Pinpoint the cell where the given text exists, returning its [x, y] midpoint coordinate. 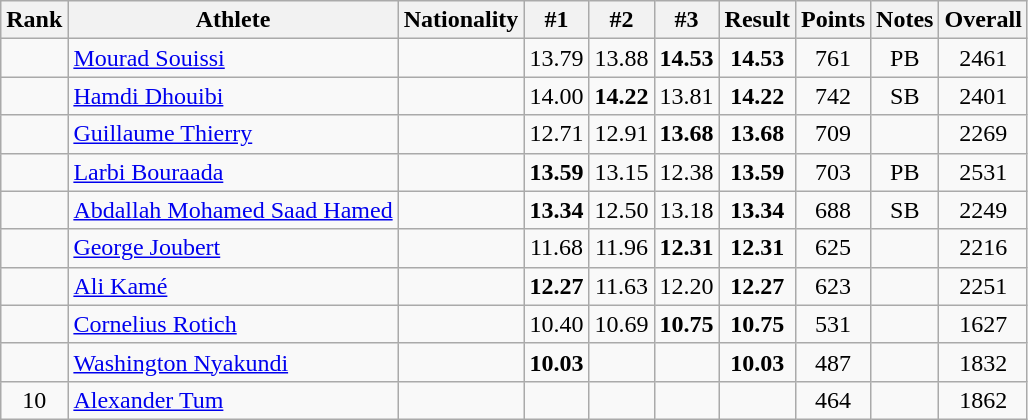
531 [832, 324]
703 [832, 172]
11.96 [622, 248]
11.63 [622, 286]
Nationality [461, 20]
2249 [983, 210]
Overall [983, 20]
464 [832, 400]
12.38 [686, 172]
Alexander Tum [233, 400]
12.50 [622, 210]
13.79 [556, 58]
12.91 [622, 134]
688 [832, 210]
10.69 [622, 324]
11.68 [556, 248]
742 [832, 96]
12.20 [686, 286]
1862 [983, 400]
Rank [34, 20]
1627 [983, 324]
2461 [983, 58]
761 [832, 58]
2251 [983, 286]
Ali Kamé [233, 286]
2269 [983, 134]
Abdallah Mohamed Saad Hamed [233, 210]
2216 [983, 248]
13.88 [622, 58]
709 [832, 134]
Larbi Bouraada [233, 172]
14.00 [556, 96]
1832 [983, 362]
#3 [686, 20]
Guillaume Thierry [233, 134]
2531 [983, 172]
10.40 [556, 324]
#2 [622, 20]
2401 [983, 96]
Hamdi Dhouibi [233, 96]
Cornelius Rotich [233, 324]
10 [34, 400]
George Joubert [233, 248]
13.81 [686, 96]
623 [832, 286]
487 [832, 362]
12.71 [556, 134]
Athlete [233, 20]
#1 [556, 20]
13.15 [622, 172]
Mourad Souissi [233, 58]
625 [832, 248]
13.18 [686, 210]
Result [757, 20]
Notes [905, 20]
Washington Nyakundi [233, 362]
Points [832, 20]
